Extract the [X, Y] coordinate from the center of the cell holding the provided text.  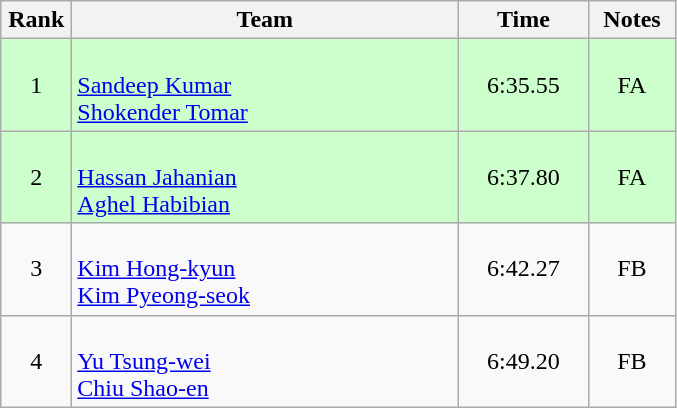
Rank [36, 20]
6:42.27 [524, 269]
Hassan JahanianAghel Habibian [265, 177]
2 [36, 177]
Sandeep KumarShokender Tomar [265, 85]
3 [36, 269]
Team [265, 20]
4 [36, 361]
6:49.20 [524, 361]
Notes [632, 20]
Time [524, 20]
Yu Tsung-weiChiu Shao-en [265, 361]
Kim Hong-kyunKim Pyeong-seok [265, 269]
1 [36, 85]
6:35.55 [524, 85]
6:37.80 [524, 177]
